Output the [x, y] coordinate of the center of the cell containing the given text.  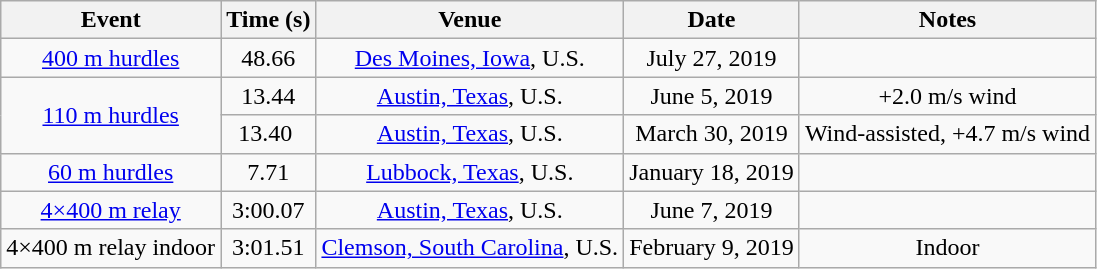
Wind-assisted, +4.7 m/s wind [947, 134]
3:00.07 [268, 210]
February 9, 2019 [712, 248]
January 18, 2019 [712, 172]
Venue [470, 20]
400 m hurdles [111, 58]
4×400 m relay indoor [111, 248]
June 7, 2019 [712, 210]
Event [111, 20]
4×400 m relay [111, 210]
July 27, 2019 [712, 58]
March 30, 2019 [712, 134]
Time (s) [268, 20]
13.44 [268, 96]
60 m hurdles [111, 172]
110 m hurdles [111, 115]
3:01.51 [268, 248]
Clemson, South Carolina, U.S. [470, 248]
Lubbock, Texas, U.S. [470, 172]
48.66 [268, 58]
7.71 [268, 172]
Notes [947, 20]
Indoor [947, 248]
13.40 [268, 134]
June 5, 2019 [712, 96]
Date [712, 20]
Des Moines, Iowa, U.S. [470, 58]
+2.0 m/s wind [947, 96]
